Find where the given text appears and provide that cell's center as (x, y) coordinate. 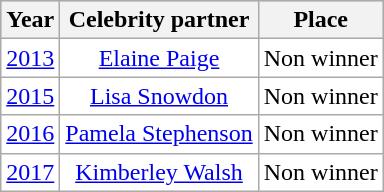
2015 (30, 96)
Place (320, 20)
2016 (30, 134)
Kimberley Walsh (159, 172)
2017 (30, 172)
Pamela Stephenson (159, 134)
Lisa Snowdon (159, 96)
2013 (30, 58)
Year (30, 20)
Celebrity partner (159, 20)
Elaine Paige (159, 58)
